Locate the cell with the specified text and output its [x, y] center coordinate. 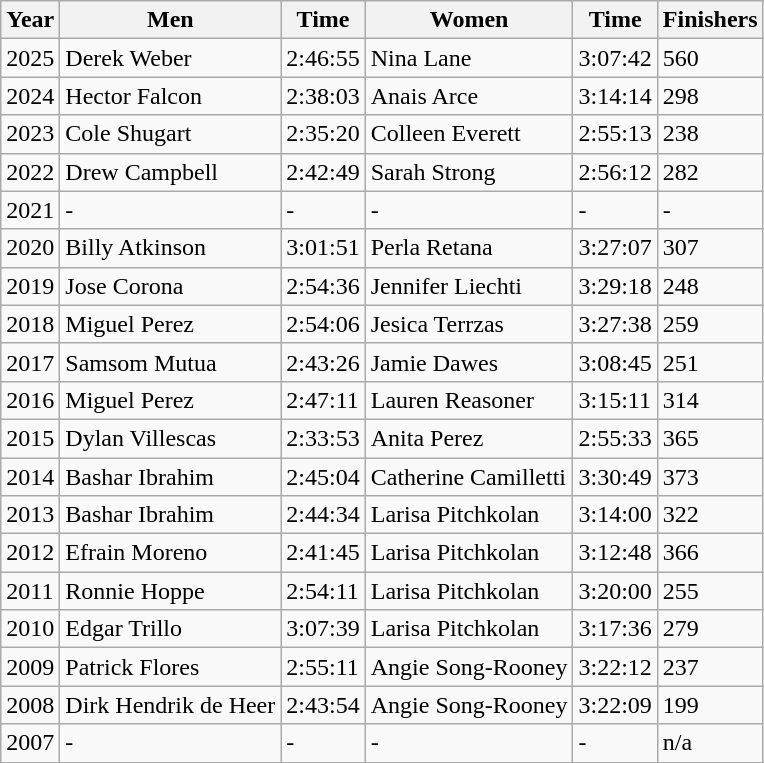
3:01:51 [323, 248]
2:54:11 [323, 591]
2:43:26 [323, 362]
Women [469, 20]
2012 [30, 553]
2:38:03 [323, 96]
199 [710, 705]
Jennifer Liechti [469, 286]
307 [710, 248]
Anita Perez [469, 438]
Ronnie Hoppe [170, 591]
2:33:53 [323, 438]
2:43:54 [323, 705]
2009 [30, 667]
2025 [30, 58]
Patrick Flores [170, 667]
Nina Lane [469, 58]
2:47:11 [323, 400]
3:14:14 [615, 96]
Jamie Dawes [469, 362]
3:22:12 [615, 667]
259 [710, 324]
2023 [30, 134]
Catherine Camilletti [469, 477]
3:30:49 [615, 477]
255 [710, 591]
2:54:06 [323, 324]
Sarah Strong [469, 172]
2024 [30, 96]
2:46:55 [323, 58]
Men [170, 20]
2017 [30, 362]
Drew Campbell [170, 172]
Jose Corona [170, 286]
248 [710, 286]
298 [710, 96]
Year [30, 20]
Samsom Mutua [170, 362]
2018 [30, 324]
n/a [710, 743]
560 [710, 58]
279 [710, 629]
238 [710, 134]
Anais Arce [469, 96]
Dylan Villescas [170, 438]
3:15:11 [615, 400]
Lauren Reasoner [469, 400]
Perla Retana [469, 248]
373 [710, 477]
Derek Weber [170, 58]
2014 [30, 477]
Billy Atkinson [170, 248]
2022 [30, 172]
2016 [30, 400]
Cole Shugart [170, 134]
3:07:42 [615, 58]
365 [710, 438]
Colleen Everett [469, 134]
2:56:12 [615, 172]
2015 [30, 438]
2019 [30, 286]
2:35:20 [323, 134]
2021 [30, 210]
3:08:45 [615, 362]
314 [710, 400]
3:07:39 [323, 629]
2020 [30, 248]
3:27:38 [615, 324]
Finishers [710, 20]
2:41:45 [323, 553]
3:20:00 [615, 591]
322 [710, 515]
2:42:49 [323, 172]
2:55:13 [615, 134]
3:27:07 [615, 248]
2008 [30, 705]
3:29:18 [615, 286]
2:54:36 [323, 286]
366 [710, 553]
2011 [30, 591]
3:17:36 [615, 629]
Edgar Trillo [170, 629]
2:55:33 [615, 438]
2:55:11 [323, 667]
3:12:48 [615, 553]
3:22:09 [615, 705]
237 [710, 667]
2:45:04 [323, 477]
Efrain Moreno [170, 553]
2013 [30, 515]
Jesica Terrzas [469, 324]
2:44:34 [323, 515]
Dirk Hendrik de Heer [170, 705]
Hector Falcon [170, 96]
3:14:00 [615, 515]
282 [710, 172]
251 [710, 362]
2007 [30, 743]
2010 [30, 629]
